Provide the [x, y] coordinate of the cell's center where the given text is located.  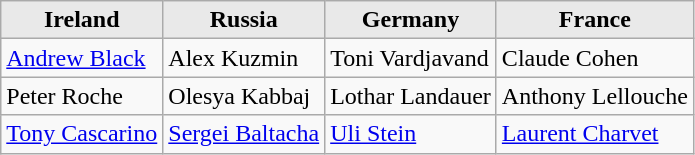
Lothar Landauer [411, 96]
Olesya Kabbaj [244, 96]
Laurent Charvet [594, 134]
Uli Stein [411, 134]
Anthony Lellouche [594, 96]
Peter Roche [82, 96]
Claude Cohen [594, 58]
Germany [411, 20]
Russia [244, 20]
Sergei Baltacha [244, 134]
France [594, 20]
Alex Kuzmin [244, 58]
Ireland [82, 20]
Toni Vardjavand [411, 58]
Tony Cascarino [82, 134]
Andrew Black [82, 58]
